Locate the cell with the specified text and output its (X, Y) center coordinate. 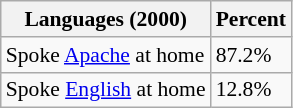
Spoke Apache at home (106, 55)
Spoke English at home (106, 90)
87.2% (251, 55)
Percent (251, 19)
12.8% (251, 90)
Languages (2000) (106, 19)
